Scan for the cell matching the given text and deliver its (x, y) coordinate at center. 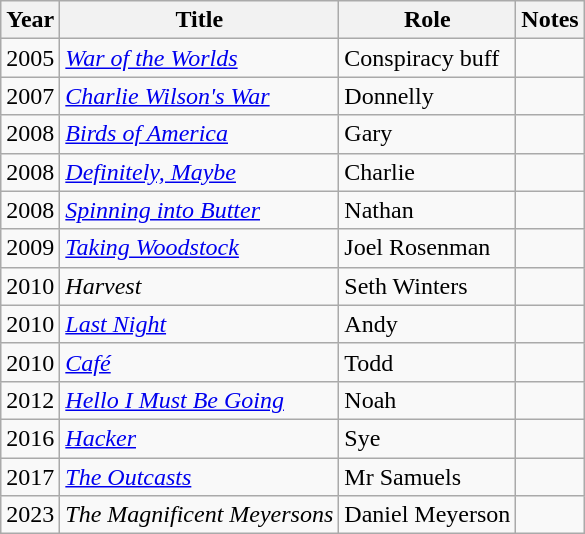
Noah (428, 400)
2017 (30, 477)
Charlie (428, 172)
Mr Samuels (428, 477)
2009 (30, 248)
Daniel Meyerson (428, 515)
War of the Worlds (200, 58)
Notes (550, 20)
Seth Winters (428, 286)
Sye (428, 438)
Conspiracy buff (428, 58)
Hello I Must Be Going (200, 400)
Spinning into Butter (200, 210)
Role (428, 20)
2012 (30, 400)
Todd (428, 362)
Gary (428, 134)
Year (30, 20)
Harvest (200, 286)
2005 (30, 58)
Hacker (200, 438)
Nathan (428, 210)
Donnelly (428, 96)
2016 (30, 438)
Café (200, 362)
Taking Woodstock (200, 248)
Charlie Wilson's War (200, 96)
Title (200, 20)
Andy (428, 324)
Definitely, Maybe (200, 172)
The Outcasts (200, 477)
Joel Rosenman (428, 248)
The Magnificent Meyersons (200, 515)
2023 (30, 515)
Last Night (200, 324)
2007 (30, 96)
Birds of America (200, 134)
